Pinpoint the cell where the given text exists, returning its [X, Y] midpoint coordinate. 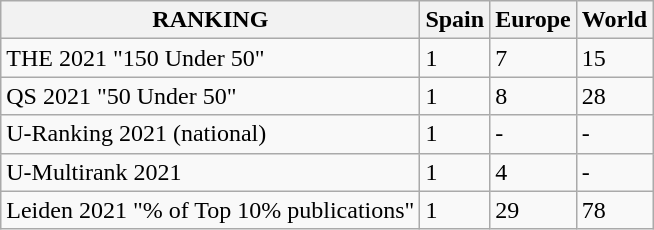
U-Multirank 2021 [210, 172]
World [614, 20]
8 [534, 96]
78 [614, 210]
QS 2021 "50 Under 50" [210, 96]
Leiden 2021 "% of Top 10% publications" [210, 210]
Europe [534, 20]
THE 2021 "150 Under 50" [210, 58]
U-Ranking 2021 (national) [210, 134]
4 [534, 172]
15 [614, 58]
29 [534, 210]
28 [614, 96]
Spain [455, 20]
7 [534, 58]
RANKING [210, 20]
